Output the (x, y) coordinate of the center of the cell containing the given text.  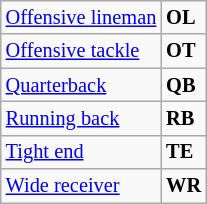
Offensive lineman (81, 17)
Running back (81, 118)
Offensive tackle (81, 51)
QB (184, 85)
WR (184, 186)
Quarterback (81, 85)
Tight end (81, 152)
OT (184, 51)
Wide receiver (81, 186)
TE (184, 152)
RB (184, 118)
OL (184, 17)
